From the cell containing the given text, extract its center point as [X, Y] coordinate. 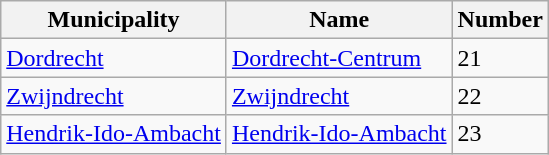
22 [500, 96]
23 [500, 134]
21 [500, 58]
Number [500, 20]
Dordrecht [114, 58]
Dordrecht-Centrum [339, 58]
Municipality [114, 20]
Name [339, 20]
